Extract the [x, y] coordinate from the center of the cell holding the provided text.  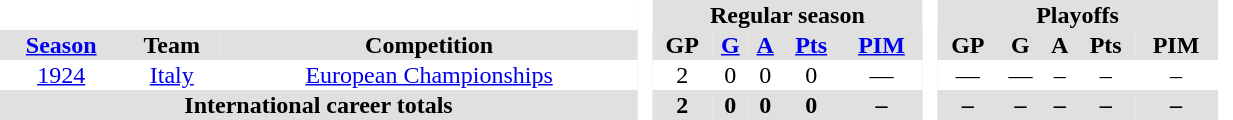
Italy [172, 75]
Competition [429, 45]
European Championships [429, 75]
Playoffs [1078, 15]
Season [61, 45]
Team [172, 45]
1924 [61, 75]
International career totals [318, 105]
Regular season [788, 15]
